Return (X, Y) of the center of cell containing provided text 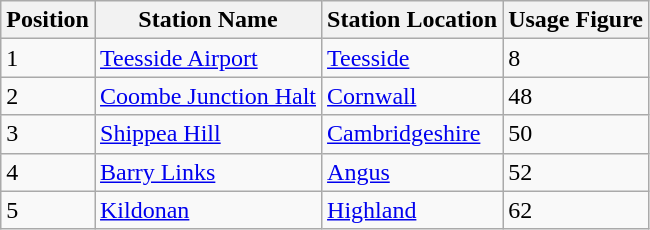
8 (576, 58)
Highland (412, 210)
3 (48, 134)
Position (48, 20)
50 (576, 134)
Cornwall (412, 96)
Kildonan (208, 210)
Usage Figure (576, 20)
52 (576, 172)
Cambridgeshire (412, 134)
Station Name (208, 20)
Angus (412, 172)
Teesside Airport (208, 58)
Station Location (412, 20)
2 (48, 96)
4 (48, 172)
Barry Links (208, 172)
5 (48, 210)
Shippea Hill (208, 134)
48 (576, 96)
1 (48, 58)
Teesside (412, 58)
Coombe Junction Halt (208, 96)
62 (576, 210)
